From the cell containing the given text, extract its center point as [X, Y] coordinate. 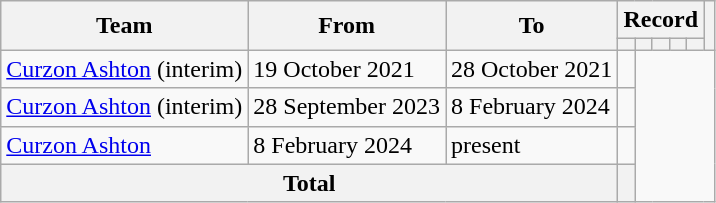
Total [310, 183]
present [532, 145]
Record [661, 20]
To [532, 26]
Curzon Ashton [124, 145]
Team [124, 26]
19 October 2021 [347, 69]
From [347, 26]
28 October 2021 [532, 69]
28 September 2023 [347, 107]
